Determine the (x, y) coordinate at the center of the cell enclosing the given text.  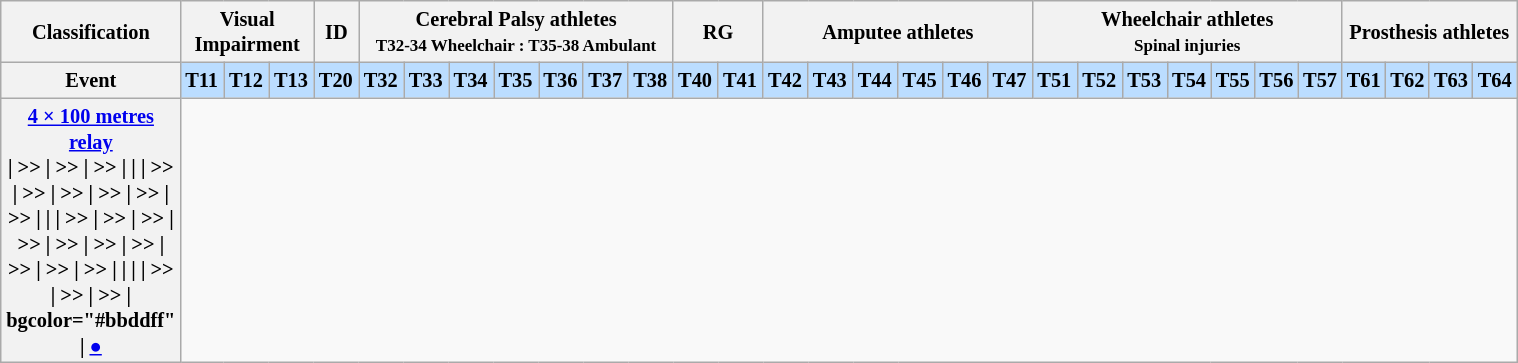
T43 (830, 80)
T62 (1408, 80)
T44 (876, 80)
Cerebral Palsy athletesT32-34 Wheelchair : T35-38 Ambulant (516, 32)
T56 (1277, 80)
T36 (562, 80)
Classification (90, 32)
T57 (1320, 80)
Visual Impairment (247, 32)
T52 (1100, 80)
Prosthesis athletes (1430, 32)
T55 (1233, 80)
T13 (292, 80)
ID (336, 32)
T40 (696, 80)
T12 (246, 80)
Amputee athletes (898, 32)
T20 (336, 80)
T45 (920, 80)
T37 (606, 80)
T63 (1451, 80)
T51 (1054, 80)
T54 (1189, 80)
T32 (382, 80)
T53 (1144, 80)
T34 (472, 80)
T61 (1364, 80)
T64 (1495, 80)
T33 (426, 80)
T47 (1010, 80)
T46 (966, 80)
T41 (740, 80)
Event (90, 80)
Wheelchair athletesSpinal injuries (1186, 32)
T11 (202, 80)
T35 (516, 80)
RG (718, 32)
T38 (650, 80)
T42 (786, 80)
